Return the (x, y) coordinate for the center point of the cell that contains the specified text.  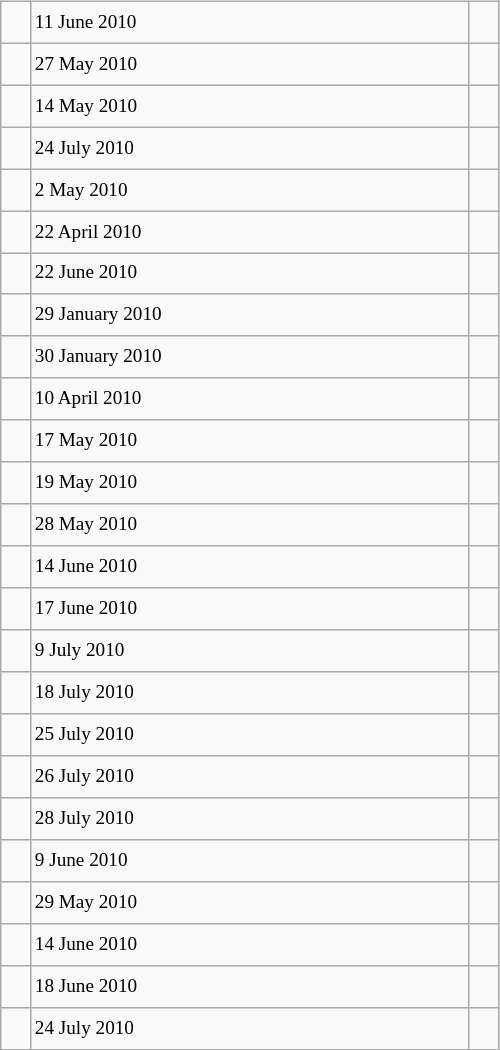
25 July 2010 (250, 735)
28 July 2010 (250, 819)
26 July 2010 (250, 777)
22 June 2010 (250, 274)
18 July 2010 (250, 693)
10 April 2010 (250, 399)
29 May 2010 (250, 902)
30 January 2010 (250, 357)
29 January 2010 (250, 315)
14 May 2010 (250, 106)
19 May 2010 (250, 483)
22 April 2010 (250, 232)
18 June 2010 (250, 986)
9 June 2010 (250, 861)
2 May 2010 (250, 190)
27 May 2010 (250, 64)
17 May 2010 (250, 441)
28 May 2010 (250, 525)
17 June 2010 (250, 609)
9 July 2010 (250, 651)
11 June 2010 (250, 22)
